Scan for the cell matching the given text and deliver its [x, y] coordinate at center. 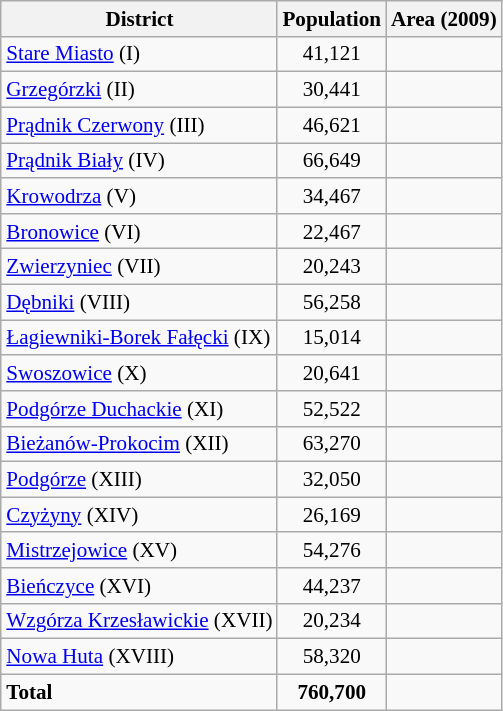
Prądnik Biały (IV) [139, 160]
Zwierzyniec (VII) [139, 266]
Bronowice (VI) [139, 230]
63,270 [332, 444]
56,258 [332, 302]
Population [332, 18]
52,522 [332, 408]
Total [139, 692]
District [139, 18]
46,621 [332, 124]
760,700 [332, 692]
Bieńczyce (XVI) [139, 586]
Wzgórza Krzesławickie (XVII) [139, 620]
66,649 [332, 160]
41,121 [332, 54]
Prądnik Czerwony (III) [139, 124]
26,169 [332, 514]
Mistrzejowice (XV) [139, 550]
20,243 [332, 266]
20,234 [332, 620]
22,467 [332, 230]
15,014 [332, 338]
Dębniki (VIII) [139, 302]
Nowa Huta (XVIII) [139, 656]
Czyżyny (XIV) [139, 514]
Bieżanów-Prokocim (XII) [139, 444]
32,050 [332, 478]
58,320 [332, 656]
Krowodrza (V) [139, 196]
44,237 [332, 586]
54,276 [332, 550]
Grzegórzki (II) [139, 90]
30,441 [332, 90]
34,467 [332, 196]
Stare Miasto (I) [139, 54]
Podgórze (XIII) [139, 478]
Łagiewniki-Borek Fałęcki (IX) [139, 338]
Area (2009) [444, 18]
20,641 [332, 372]
Swoszowice (X) [139, 372]
Podgórze Duchackie (XI) [139, 408]
